For the text-containing cell, return its midpoint in (x, y) coordinate format. 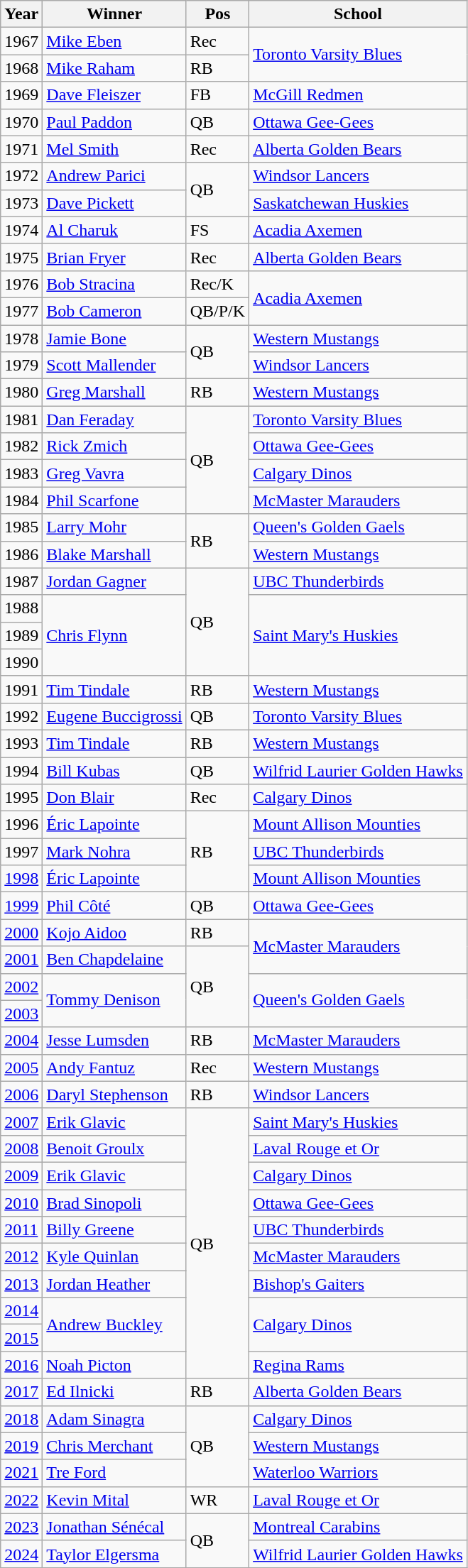
1982 (21, 446)
Dan Feraday (114, 420)
2022 (21, 1500)
1977 (21, 311)
Tommy Denison (114, 1000)
Jesse Lumsden (114, 1041)
Dave Pickett (114, 203)
Don Blair (114, 798)
1976 (21, 284)
2003 (21, 1014)
2005 (21, 1068)
Blake Marshall (114, 554)
1978 (21, 339)
1984 (21, 500)
2015 (21, 1338)
Adam Sinagra (114, 1419)
1967 (21, 41)
Mike Eben (114, 41)
Tre Ford (114, 1473)
1985 (21, 527)
1989 (21, 635)
School (358, 14)
2008 (21, 1148)
Andrew Buckley (114, 1325)
1988 (21, 608)
1968 (21, 68)
1994 (21, 770)
Mel Smith (114, 149)
2011 (21, 1230)
2023 (21, 1527)
2021 (21, 1473)
1992 (21, 716)
Chris Flynn (114, 635)
1987 (21, 581)
1991 (21, 689)
2013 (21, 1284)
Bishop's Gaiters (358, 1284)
McGill Redmen (358, 95)
Rec/K (217, 284)
1981 (21, 420)
Phil Scarfone (114, 500)
Kevin Mital (114, 1500)
Paul Paddon (114, 122)
Kyle Quinlan (114, 1257)
2014 (21, 1311)
Brian Fryer (114, 257)
2007 (21, 1122)
1999 (21, 906)
1990 (21, 662)
Dave Fleiszer (114, 95)
Mark Nohra (114, 852)
2001 (21, 960)
1979 (21, 366)
Bill Kubas (114, 770)
Jordan Heather (114, 1284)
Eugene Buccigrossi (114, 716)
Regina Rams (358, 1365)
Mike Raham (114, 68)
Waterloo Warriors (358, 1473)
Al Charuk (114, 230)
Year (21, 14)
2004 (21, 1041)
2016 (21, 1365)
Kojo Aidoo (114, 933)
Larry Mohr (114, 527)
Chris Merchant (114, 1446)
2009 (21, 1175)
2017 (21, 1392)
Bob Cameron (114, 311)
1971 (21, 149)
2019 (21, 1446)
1995 (21, 798)
1997 (21, 852)
Greg Vavra (114, 473)
FS (217, 230)
2006 (21, 1095)
1998 (21, 879)
1970 (21, 122)
1974 (21, 230)
1980 (21, 393)
1983 (21, 473)
1969 (21, 95)
WR (217, 1500)
Scott Mallender (114, 366)
Benoit Groulx (114, 1148)
Andrew Parici (114, 176)
Winner (114, 14)
2010 (21, 1203)
Montreal Carabins (358, 1527)
Ben Chapdelaine (114, 960)
Pos (217, 14)
Ed Ilnicki (114, 1392)
2000 (21, 933)
Phil Côté (114, 906)
1975 (21, 257)
1973 (21, 203)
1993 (21, 743)
Brad Sinopoli (114, 1203)
1972 (21, 176)
FB (217, 95)
Daryl Stephenson (114, 1095)
2024 (21, 1554)
Rick Zmich (114, 446)
Saskatchewan Huskies (358, 203)
1986 (21, 554)
Billy Greene (114, 1230)
Jordan Gagner (114, 581)
Jonathan Sénécal (114, 1527)
Noah Picton (114, 1365)
QB/P/K (217, 311)
1996 (21, 825)
Bob Stracina (114, 284)
Taylor Elgersma (114, 1554)
Andy Fantuz (114, 1068)
2002 (21, 987)
Jamie Bone (114, 339)
2012 (21, 1257)
2018 (21, 1419)
Greg Marshall (114, 393)
